From the cell containing the given text, extract its center point as [X, Y] coordinate. 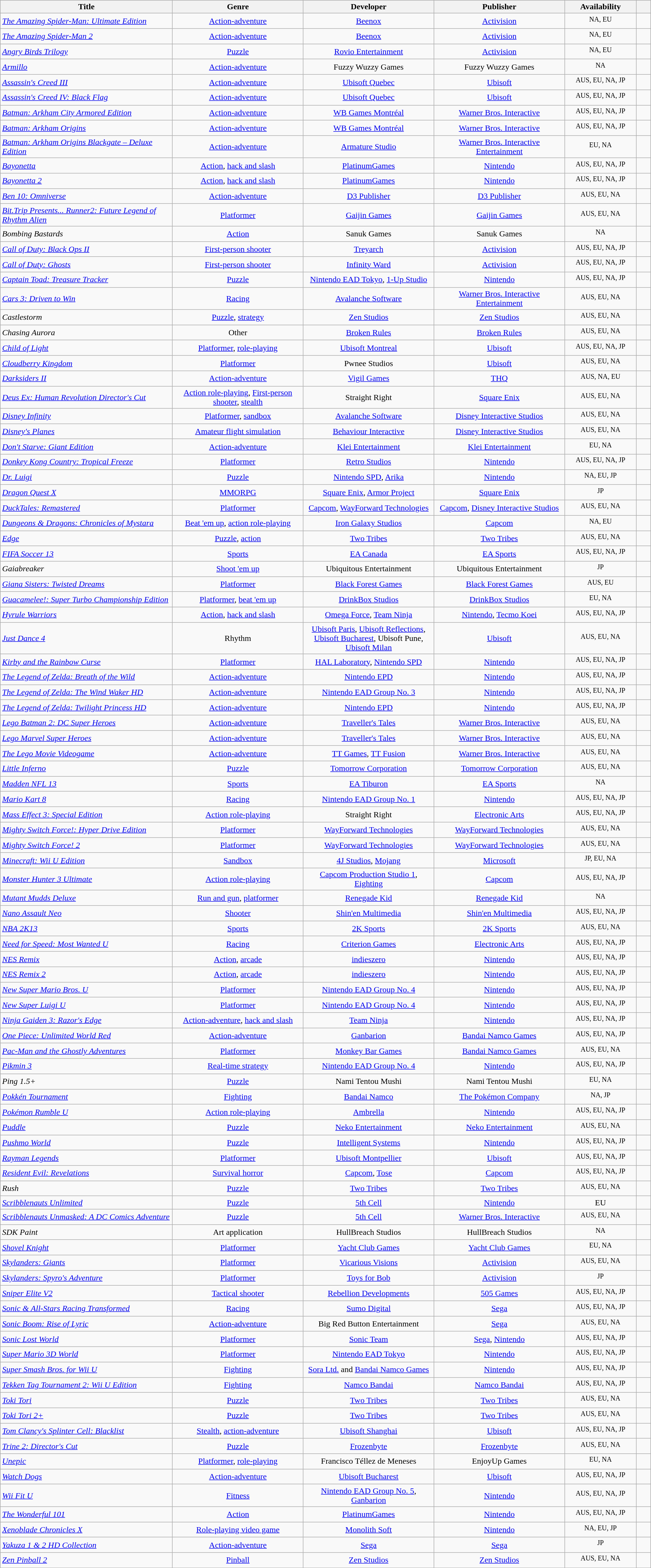
Disney's Planes [87, 432]
Call of Duty: Ghosts [87, 264]
TT Games, TT Fusion [369, 753]
Call of Duty: Black Ops II [87, 249]
Shovel Knight [87, 1248]
Batman: Arkham Origins Blackgate – Deluxe Edition [87, 147]
SDK Paint [87, 1232]
Availability [601, 7]
Ubisoft Shanghai [369, 1431]
505 Games [499, 1294]
Criterion Games [369, 944]
Nintendo, Tecmo Koei [499, 615]
Resident Evil: Revelations [87, 1173]
Madden NFL 13 [87, 784]
EnjoyUp Games [499, 1462]
THQ [499, 379]
Bit.Trip Presents... Runner2: Future Legend of Rhythm Alien [87, 215]
The Legend of Zelda: Breath of the Wild [87, 677]
Bayonetta [87, 165]
Bandai Namco [369, 1097]
Pac-Man and the Ghostly Adventures [87, 1051]
Big Red Button Entertainment [369, 1324]
The Amazing Spider-Man: Ultimate Edition [87, 21]
Action role-playing, First-person shooter, stealth [238, 397]
Pwnee Studios [369, 363]
The Lego Movie Videogame [87, 753]
Watch Dogs [87, 1477]
Donkey Kong Country: Tropical Freeze [87, 462]
New Super Mario Bros. U [87, 990]
Sora Ltd. and Bandai Namco Games [369, 1370]
EU [601, 1203]
Dr. Luigi [87, 477]
Wii Fit U [87, 1495]
The Pokémon Company [499, 1097]
Minecraft: Wii U Edition [87, 861]
Rovio Entertainment [369, 51]
Hyrule Warriors [87, 615]
JP, EU, NA [601, 861]
Role-playing video game [238, 1530]
Intelligent Systems [369, 1143]
Yakuza 1 & 2 HD Collection [87, 1545]
Dragon Quest X [87, 493]
Ubisoft Montpellier [369, 1158]
Real-time strategy [238, 1066]
Tom Clancy's Splinter Cell: Blacklist [87, 1431]
Mass Effect 3: Special Edition [87, 815]
Rayman Legends [87, 1158]
Pokémon Rumble U [87, 1112]
Behaviour Interactive [369, 432]
Toys for Bob [369, 1278]
Sonic Team [369, 1339]
NA, JP [601, 1097]
The Wonderful 101 [87, 1514]
Assassin's Creed IV: Black Flag [87, 97]
HAL Laboratory, Nintendo SPD [369, 662]
Omega Force, Team Ninja [369, 615]
The Legend of Zelda: The Wind Waker HD [87, 692]
Stealth, action-adventure [238, 1431]
The Amazing Spider-Man 2 [87, 36]
Super Mario 3D World [87, 1355]
Nintendo EAD Group No. 3 [369, 692]
Deus Ex: Human Revolution Director's Cut [87, 397]
Capcom, WayForward Technologies [369, 508]
Square Enix, Armor Project [369, 493]
NES Remix 2 [87, 974]
AUS, NA, EU [601, 379]
Pinball [238, 1560]
Ubisoft Montreal [369, 348]
Tekken Tag Tournament 2: Wii U Edition [87, 1385]
Edge [87, 539]
Don't Starve: Giant Edition [87, 447]
4J Studios, Mojang [369, 861]
Bombing Bastards [87, 234]
Genre [238, 7]
Lego Batman 2: DC Super Heroes [87, 723]
Zen Pinball 2 [87, 1560]
Rebellion Developments [369, 1294]
Cars 3: Driven to Win [87, 299]
Shooter [238, 913]
Giana Sisters: Twisted Dreams [87, 584]
Toki Tori [87, 1401]
Sonic Boom: Rise of Lyric [87, 1324]
Art application [238, 1232]
NES Remix [87, 959]
Super Smash Bros. for Wii U [87, 1370]
Survival horror [238, 1173]
Just Dance 4 [87, 638]
Platformer, sandbox [238, 416]
Sega, Nintendo [499, 1339]
Rush [87, 1189]
Retro Studios [369, 462]
Capcom Production Studio 1, Eighting [369, 879]
Publisher [499, 7]
Chasing Aurora [87, 333]
Puddle [87, 1127]
Shoot 'em up [238, 569]
Monolith Soft [369, 1530]
Batman: Arkham Origins [87, 128]
Fitness [238, 1495]
Xenoblade Chronicles X [87, 1530]
Pokkén Tournament [87, 1097]
Disney Infinity [87, 416]
Other [238, 333]
Monkey Bar Games [369, 1051]
Puzzle, action [238, 539]
Run and gun, platformer [238, 898]
Toki Tori 2+ [87, 1416]
Sniper Elite V2 [87, 1294]
AUS, EU [601, 584]
DuckTales: Remastered [87, 508]
NBA 2K13 [87, 928]
Pikmin 3 [87, 1066]
Ambrella [369, 1112]
Nintendo EAD Tokyo [369, 1355]
Infinity Ward [369, 264]
Skylanders: Giants [87, 1263]
Rhythm [238, 638]
Bayonetta 2 [87, 181]
New Super Luigi U [87, 1005]
Microsoft [499, 861]
Gaiabreaker [87, 569]
Sandbox [238, 861]
Pushmo World [87, 1143]
EA Tiburon [369, 784]
Iron Galaxy Studios [369, 523]
Cloudberry Kingdom [87, 363]
Lego Marvel Super Heroes [87, 738]
Child of Light [87, 348]
Armillo [87, 67]
Nano Assault Neo [87, 913]
Developer [369, 7]
Sonic & All-Stars Racing Transformed [87, 1309]
Action-adventure, hack and slash [238, 1020]
One Piece: Unlimited World Red [87, 1035]
Title [87, 7]
Captain Toad: Treasure Tracker [87, 280]
Treyarch [369, 249]
The Legend of Zelda: Twilight Princess HD [87, 707]
Scribblenauts Unmasked: A DC Comics Adventure [87, 1217]
Kirby and the Rainbow Curse [87, 662]
Darksiders II [87, 379]
Mighty Switch Force!: Hyper Drive Edition [87, 830]
Nintendo EAD Group No. 1 [369, 799]
Sumo Digital [369, 1309]
Nintendo EAD Group No. 5, Ganbarion [369, 1495]
Little Inferno [87, 769]
Beat 'em up, action role-playing [238, 523]
Need for Speed: Most Wanted U [87, 944]
Vigil Games [369, 379]
Ubisoft Paris, Ubisoft Reflections, Ubisoft Bucharest, Ubisoft Pune, Ubisoft Milan [369, 638]
Mario Kart 8 [87, 799]
Ganbarion [369, 1035]
Scribblenauts Unlimited [87, 1203]
Angry Birds Trilogy [87, 51]
Monster Hunter 3 Ultimate [87, 879]
Castlestorm [87, 317]
Assassin's Creed III [87, 82]
Batman: Arkham City Armored Edition [87, 113]
Ubisoft Bucharest [369, 1477]
FIFA Soccer 13 [87, 554]
Mighty Switch Force! 2 [87, 845]
Capcom, Disney Interactive Studios [499, 508]
MMORPG [238, 493]
Ben 10: Omniverse [87, 196]
Puzzle, strategy [238, 317]
Dungeons & Dragons: Chronicles of Mystara [87, 523]
Tactical shooter [238, 1294]
Capcom, Tose [369, 1173]
Platformer, beat 'em up [238, 600]
Nintendo EAD Tokyo, 1-Up Studio [369, 280]
Armature Studio [369, 147]
Trine 2: Director's Cut [87, 1446]
Team Ninja [369, 1020]
Francisco Téllez de Meneses [369, 1462]
Sonic Lost World [87, 1339]
Amateur flight simulation [238, 432]
Nintendo SPD, Arika [369, 477]
EA Canada [369, 554]
Ninja Gaiden 3: Razor's Edge [87, 1020]
Ping 1.5+ [87, 1081]
Unepic [87, 1462]
Skylanders: Spyro's Adventure [87, 1278]
Guacamelee!: Super Turbo Championship Edition [87, 600]
Vicarious Visions [369, 1263]
Mutant Mudds Deluxe [87, 898]
